Determine the (X, Y) coordinate at the center of the cell enclosing the given text.  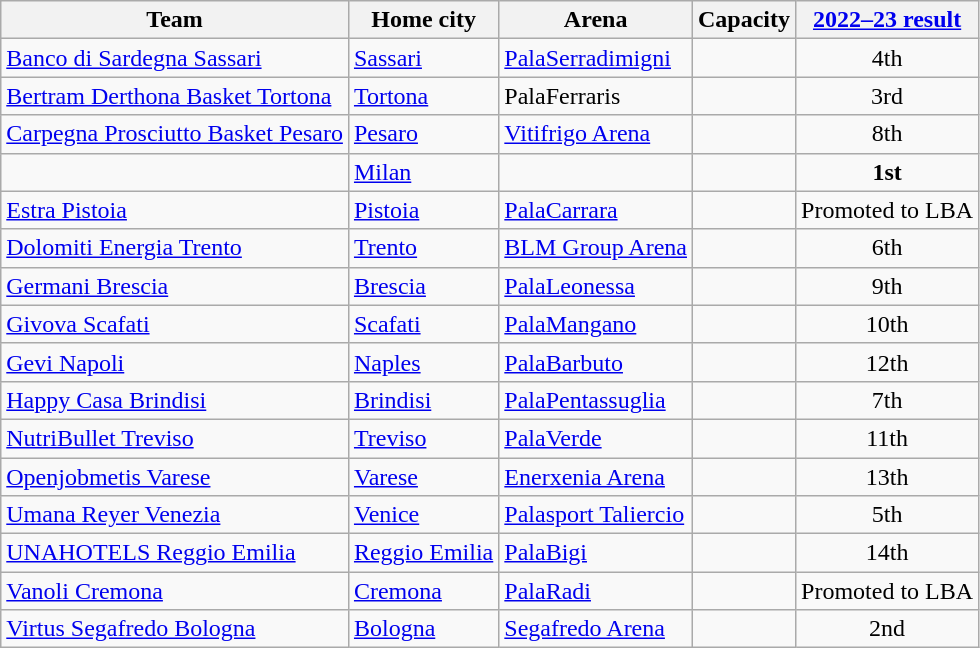
PalaBigi (596, 553)
Segafredo Arena (596, 629)
Sassari (423, 58)
Milan (423, 172)
5th (888, 515)
PalaFerraris (596, 96)
Scafati (423, 324)
9th (888, 286)
NutriBullet Treviso (175, 438)
Umana Reyer Venezia (175, 515)
Venice (423, 515)
Happy Casa Brindisi (175, 400)
Trento (423, 248)
Brindisi (423, 400)
1st (888, 172)
Arena (596, 20)
10th (888, 324)
PalaVerde (596, 438)
Varese (423, 477)
PalaPentassuglia (596, 400)
Openjobmetis Varese (175, 477)
Carpegna Prosciutto Basket Pesaro (175, 134)
PalaBarbuto (596, 362)
Estra Pistoia (175, 210)
Naples (423, 362)
Vanoli Cremona (175, 591)
2022–23 result (888, 20)
14th (888, 553)
11th (888, 438)
13th (888, 477)
Bertram Derthona Basket Tortona (175, 96)
Vitifrigo Arena (596, 134)
6th (888, 248)
Brescia (423, 286)
4th (888, 58)
Pistoia (423, 210)
Enerxenia Arena (596, 477)
8th (888, 134)
Dolomiti Energia Trento (175, 248)
Gevi Napoli (175, 362)
Virtus Segafredo Bologna (175, 629)
2nd (888, 629)
Reggio Emilia (423, 553)
Germani Brescia (175, 286)
Home city (423, 20)
PalaLeonessa (596, 286)
BLM Group Arena (596, 248)
7th (888, 400)
Team (175, 20)
PalaMangano (596, 324)
Tortona (423, 96)
Cremona (423, 591)
UNAHOTELS Reggio Emilia (175, 553)
Bologna (423, 629)
Givova Scafati (175, 324)
12th (888, 362)
Pesaro (423, 134)
Banco di Sardegna Sassari (175, 58)
Capacity (744, 20)
Palasport Taliercio (596, 515)
3rd (888, 96)
PalaSerradimigni (596, 58)
PalaRadi (596, 591)
Treviso (423, 438)
PalaCarrara (596, 210)
